Find where the given text appears and provide that cell's center as [x, y] coordinate. 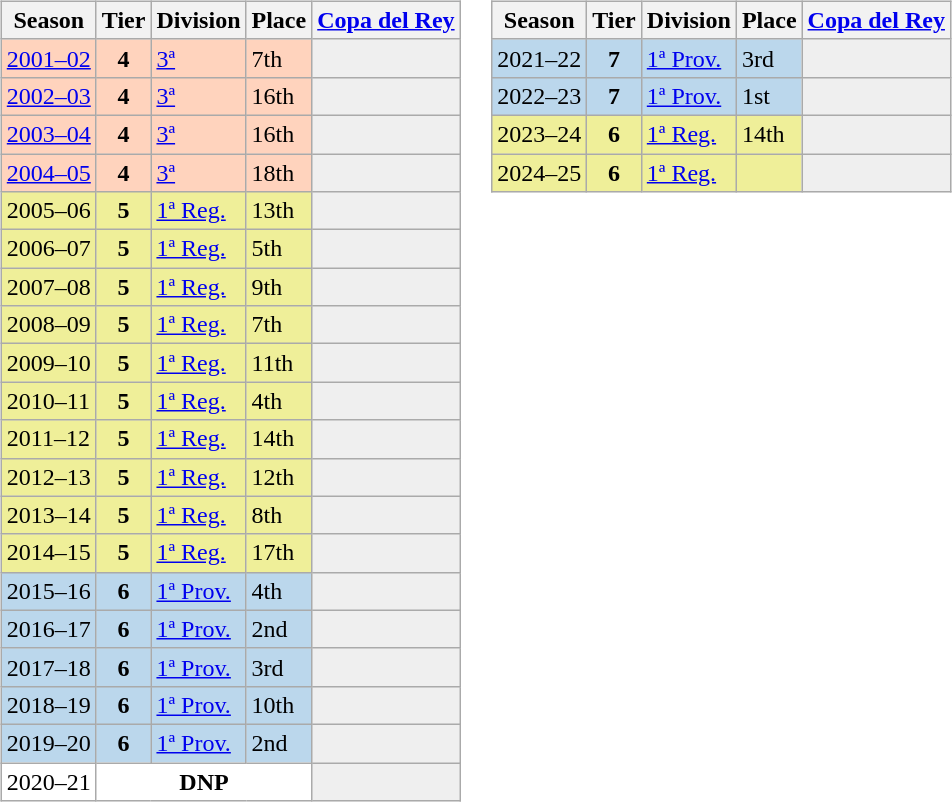
10th [279, 705]
DNP [204, 781]
2021–22 [540, 58]
18th [279, 173]
2015–16 [48, 591]
2013–14 [48, 515]
17th [279, 553]
2012–13 [48, 477]
2007–08 [48, 287]
8th [279, 515]
2011–12 [48, 439]
2010–11 [48, 401]
2018–19 [48, 705]
11th [279, 363]
2003–04 [48, 134]
12th [279, 477]
2009–10 [48, 363]
2022–23 [540, 96]
2016–17 [48, 629]
9th [279, 287]
2014–15 [48, 553]
2002–03 [48, 96]
2024–25 [540, 173]
2005–06 [48, 211]
13th [279, 211]
2008–09 [48, 325]
2001–02 [48, 58]
2004–05 [48, 173]
2020–21 [48, 781]
2006–07 [48, 249]
2017–18 [48, 667]
1st [769, 96]
5th [279, 249]
2019–20 [48, 743]
2023–24 [540, 134]
